Find where the given text appears and provide that cell's center as [X, Y] coordinate. 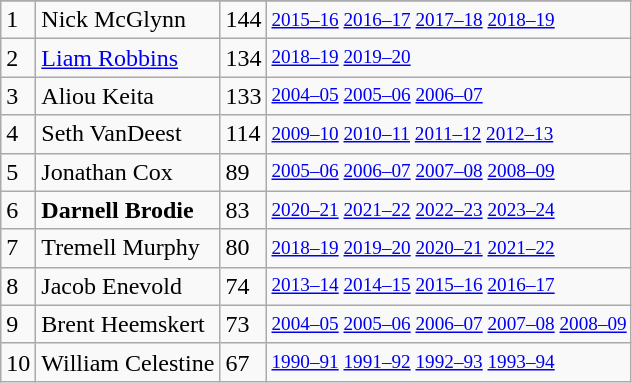
144 [244, 20]
114 [244, 134]
4 [18, 134]
2 [18, 58]
133 [244, 96]
10 [18, 362]
Brent Heemskert [128, 324]
Jonathan Cox [128, 172]
73 [244, 324]
Jacob Enevold [128, 286]
Tremell Murphy [128, 248]
3 [18, 96]
5 [18, 172]
Liam Robbins [128, 58]
2018–19 2019–20 2020–21 2021–22 [449, 248]
Darnell Brodie [128, 210]
2004–05 2005–06 2006–07 2007–08 2008–09 [449, 324]
2013–14 2014–15 2015–16 2016–17 [449, 286]
2005–06 2006–07 2007–08 2008–09 [449, 172]
7 [18, 248]
2009–10 2010–11 2011–12 2012–13 [449, 134]
83 [244, 210]
William Celestine [128, 362]
2004–05 2005–06 2006–07 [449, 96]
134 [244, 58]
2020–21 2021–22 2022–23 2023–24 [449, 210]
6 [18, 210]
Seth VanDeest [128, 134]
80 [244, 248]
Aliou Keita [128, 96]
8 [18, 286]
2015–16 2016–17 2017–18 2018–19 [449, 20]
1990–91 1991–92 1992–93 1993–94 [449, 362]
Nick McGlynn [128, 20]
74 [244, 286]
2018–19 2019–20 [449, 58]
67 [244, 362]
1 [18, 20]
89 [244, 172]
9 [18, 324]
